Identify which cell holds the provided text, then report its [X, Y] central coordinate. 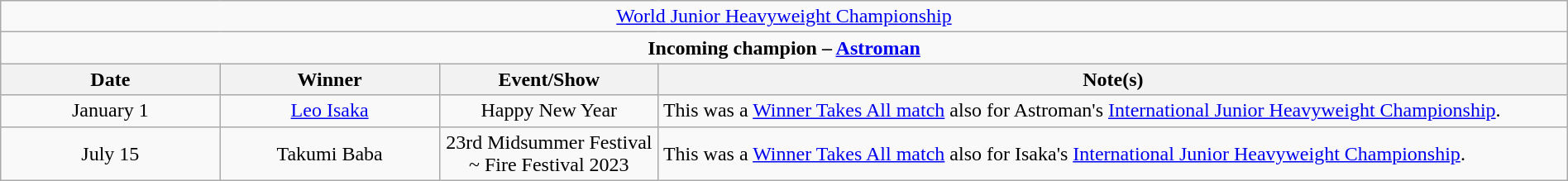
Note(s) [1113, 79]
Date [111, 79]
January 1 [111, 111]
23rd Midsummer Festival ~ Fire Festival 2023 [549, 154]
Happy New Year [549, 111]
Incoming champion – Astroman [784, 48]
Event/Show [549, 79]
July 15 [111, 154]
This was a Winner Takes All match also for Isaka's International Junior Heavyweight Championship. [1113, 154]
World Junior Heavyweight Championship [784, 17]
Leo Isaka [329, 111]
This was a Winner Takes All match also for Astroman's International Junior Heavyweight Championship. [1113, 111]
Winner [329, 79]
Takumi Baba [329, 154]
